Return the (X, Y) coordinate for the center point of the cell that contains the specified text.  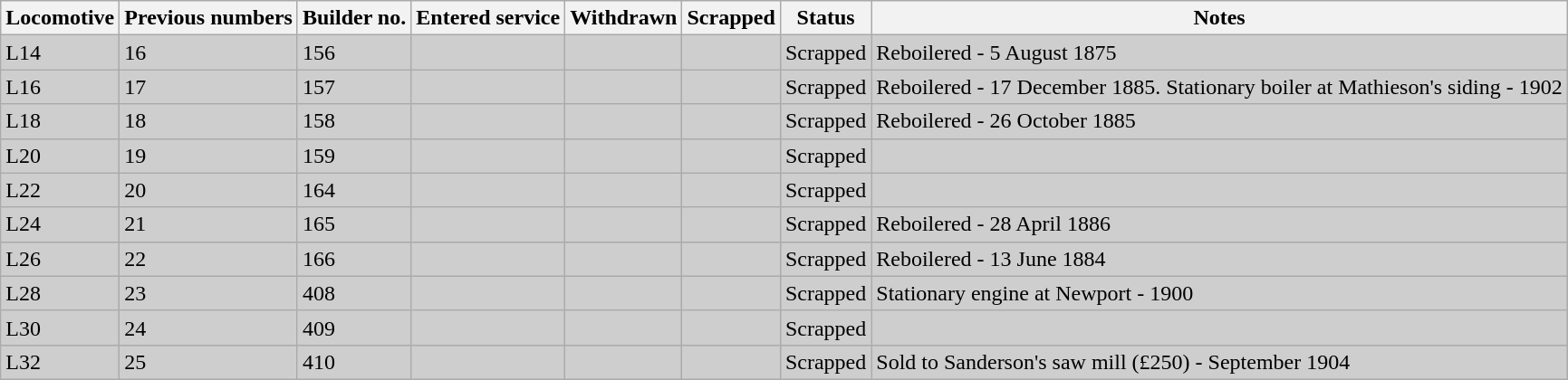
Stationary engine at Newport - 1900 (1219, 293)
Reboilered - 13 June 1884 (1219, 259)
24 (208, 328)
25 (208, 362)
L28 (60, 293)
157 (353, 87)
L32 (60, 362)
Withdrawn (623, 18)
156 (353, 52)
L30 (60, 328)
Notes (1219, 18)
21 (208, 224)
18 (208, 121)
Entered service (488, 18)
23 (208, 293)
L16 (60, 87)
Reboilered - 17 December 1885. Stationary boiler at Mathieson's siding - 1902 (1219, 87)
408 (353, 293)
Status (825, 18)
166 (353, 259)
409 (353, 328)
164 (353, 190)
158 (353, 121)
L18 (60, 121)
Reboilered - 5 August 1875 (1219, 52)
410 (353, 362)
L22 (60, 190)
Previous numbers (208, 18)
20 (208, 190)
16 (208, 52)
Reboilered - 28 April 1886 (1219, 224)
Sold to Sanderson's saw mill (£250) - September 1904 (1219, 362)
19 (208, 156)
L24 (60, 224)
Locomotive (60, 18)
L14 (60, 52)
17 (208, 87)
L26 (60, 259)
L20 (60, 156)
22 (208, 259)
Reboilered - 26 October 1885 (1219, 121)
165 (353, 224)
Builder no. (353, 18)
159 (353, 156)
